Search for the cell housing the specified text and yield its [X, Y] center coordinate. 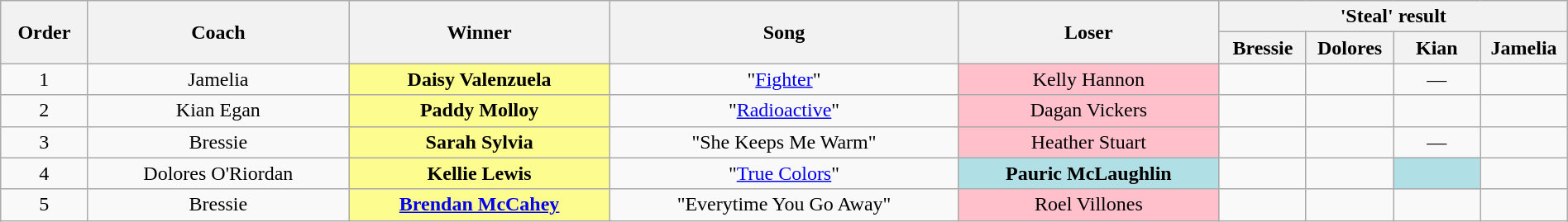
Roel Villones [1088, 205]
"She Keeps Me Warm" [784, 142]
Winner [480, 32]
'Steal' result [1393, 17]
Kellie Lewis [480, 173]
"Radioactive" [784, 111]
5 [45, 205]
Song [784, 32]
1 [45, 79]
Sarah Sylvia [480, 142]
Kian Egan [218, 111]
Order [45, 32]
Daisy Valenzuela [480, 79]
Dagan Vickers [1088, 111]
Pauric McLaughlin [1088, 173]
Coach [218, 32]
Brendan McCahey [480, 205]
3 [45, 142]
Kian [1437, 48]
4 [45, 173]
Loser [1088, 32]
2 [45, 111]
Dolores O'Riordan [218, 173]
Kelly Hannon [1088, 79]
Dolores [1350, 48]
Paddy Molloy [480, 111]
"Fighter" [784, 79]
"True Colors" [784, 173]
Heather Stuart [1088, 142]
"Everytime You Go Away" [784, 205]
